Detect which cell encompasses the target text, then output its (X, Y) center coordinate. 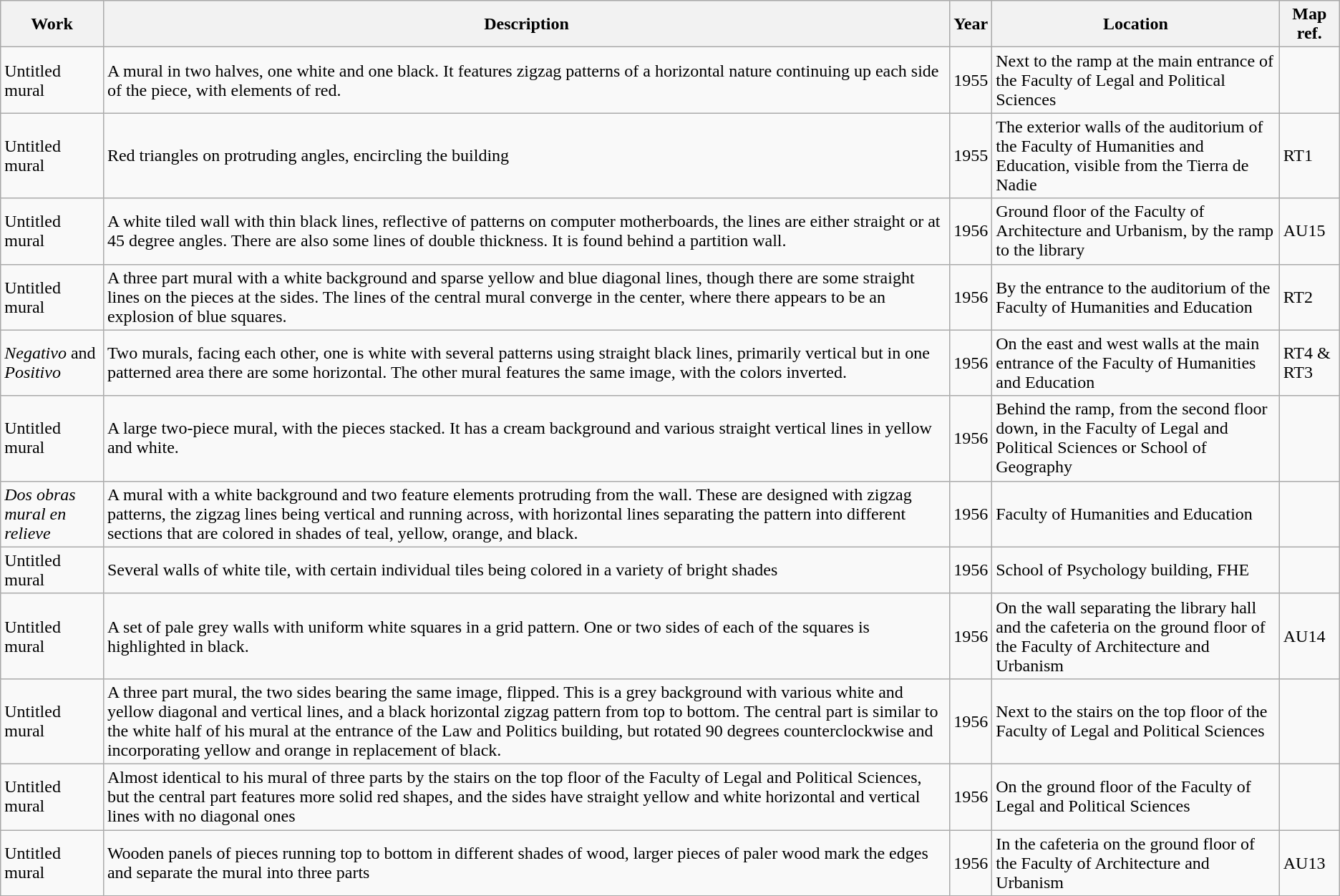
A large two-piece mural, with the pieces stacked. It has a cream background and various straight vertical lines in yellow and white. (526, 438)
On the ground floor of the Faculty of Legal and Political Sciences (1135, 797)
Work (52, 24)
On the wall separating the library hall and the cafeteria on the ground floor of the Faculty of Architecture and Urbanism (1135, 636)
AU13 (1309, 863)
By the entrance to the auditorium of the Faculty of Humanities and Education (1135, 297)
Next to the ramp at the main entrance of the Faculty of Legal and Political Sciences (1135, 80)
A set of pale grey walls with uniform white squares in a grid pattern. One or two sides of each of the squares is highlighted in black. (526, 636)
School of Psychology building, FHE (1135, 570)
Red triangles on protruding angles, encircling the building (526, 156)
Year (971, 24)
Ground floor of the Faculty of Architecture and Urbanism, by the ramp to the library (1135, 231)
Description (526, 24)
Next to the stairs on the top floor of the Faculty of Legal and Political Sciences (1135, 721)
In the cafeteria on the ground floor of the Faculty of Architecture and Urbanism (1135, 863)
On the east and west walls at the main entrance of the Faculty of Humanities and Education (1135, 363)
Location (1135, 24)
AU14 (1309, 636)
Map ref. (1309, 24)
RT4 & RT3 (1309, 363)
The exterior walls of the auditorium of the Faculty of Humanities and Education, visible from the Tierra de Nadie (1135, 156)
Several walls of white tile, with certain individual tiles being colored in a variety of bright shades (526, 570)
Behind the ramp, from the second floor down, in the Faculty of Legal and Political Sciences or School of Geography (1135, 438)
Dos obras mural en relieve (52, 514)
AU15 (1309, 231)
RT1 (1309, 156)
Faculty of Humanities and Education (1135, 514)
RT2 (1309, 297)
Negativo and Positivo (52, 363)
